Detect which cell encompasses the target text, then output its [X, Y] center coordinate. 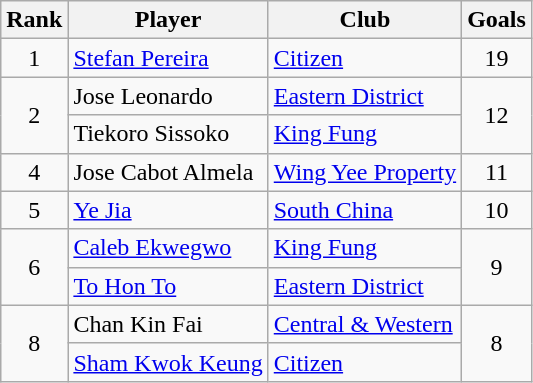
Rank [34, 20]
Jose Cabot Almela [168, 172]
Club [364, 20]
Player [168, 20]
1 [34, 58]
10 [497, 210]
Jose Leonardo [168, 96]
11 [497, 172]
9 [497, 267]
19 [497, 58]
4 [34, 172]
Central & Western [364, 324]
To Hon To [168, 286]
Caleb Ekwegwo [168, 248]
Goals [497, 20]
Stefan Pereira [168, 58]
5 [34, 210]
2 [34, 115]
Sham Kwok Keung [168, 362]
Chan Kin Fai [168, 324]
Ye Jia [168, 210]
Tiekoro Sissoko [168, 134]
South China [364, 210]
Wing Yee Property [364, 172]
6 [34, 267]
12 [497, 115]
